Locate the cell with the specified text and output its (x, y) center coordinate. 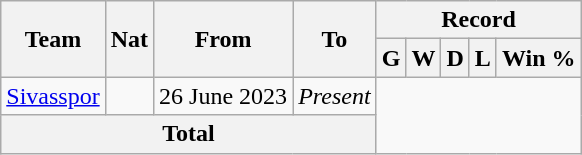
From (224, 39)
Present (334, 96)
Sivasspor (53, 96)
Win % (538, 58)
L (482, 58)
Team (53, 39)
W (424, 58)
26 June 2023 (224, 96)
Nat (129, 39)
D (455, 58)
G (391, 58)
To (334, 39)
Record (478, 20)
Total (188, 134)
